Capture the cell that displays the provided text and extract its (x, y) central coordinate. 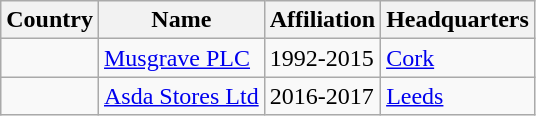
Affiliation (322, 20)
Asda Stores Ltd (181, 96)
Headquarters (458, 20)
Name (181, 20)
1992-2015 (322, 58)
Musgrave PLC (181, 58)
Cork (458, 58)
Country (50, 20)
Leeds (458, 96)
2016-2017 (322, 96)
